From the cell containing the given text, extract its center point as (x, y) coordinate. 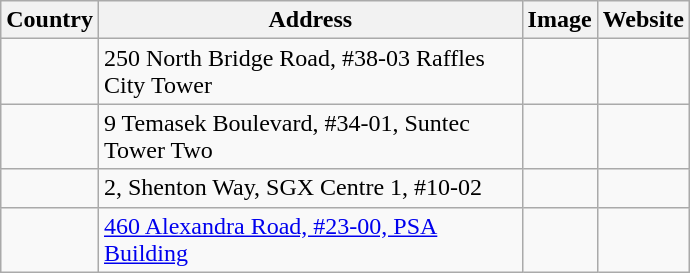
Address (310, 20)
Image (560, 20)
250 North Bridge Road, #38-03 Raffles City Tower (310, 72)
Website (643, 20)
Country (50, 20)
9 Temasek Boulevard, #34-01, Suntec Tower Two (310, 136)
2, Shenton Way, SGX Centre 1, #10-02 (310, 188)
460 Alexandra Road, #23-00, PSA Building (310, 240)
